From the cell containing the given text, extract its center point as [X, Y] coordinate. 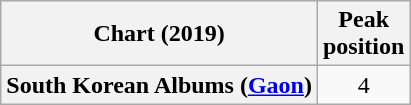
Chart (2019) [160, 34]
South Korean Albums (Gaon) [160, 85]
Peak position [363, 34]
4 [363, 85]
